Determine the (x, y) coordinate at the center of the cell enclosing the given text.  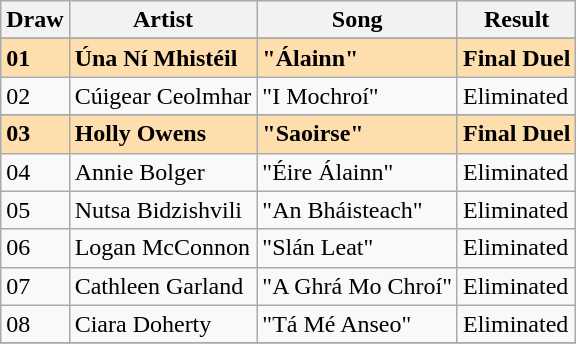
"Slán Leat" (358, 248)
Holly Owens (163, 134)
"Éire Álainn" (358, 172)
Nutsa Bidzishvili (163, 210)
"Tá Mé Anseo" (358, 324)
Annie Bolger (163, 172)
"Álainn" (358, 58)
Logan McConnon (163, 248)
02 (35, 96)
Result (516, 20)
08 (35, 324)
05 (35, 210)
03 (35, 134)
01 (35, 58)
"An Bháisteach" (358, 210)
"A Ghrá Mo Chroí" (358, 286)
Ciara Doherty (163, 324)
07 (35, 286)
04 (35, 172)
Cathleen Garland (163, 286)
"Saoirse" (358, 134)
Artist (163, 20)
"I Mochroí" (358, 96)
06 (35, 248)
Song (358, 20)
Draw (35, 20)
Cúigear Ceolmhar (163, 96)
Úna Ní Mhistéil (163, 58)
